Pinpoint the cell where the given text exists, returning its (x, y) midpoint coordinate. 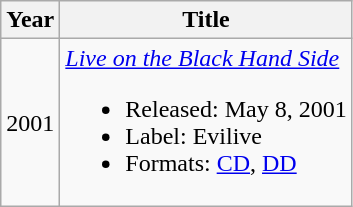
Live on the Black Hand SideReleased: May 8, 2001Label: EviliveFormats: CD, DD (206, 122)
Title (206, 20)
Year (30, 20)
2001 (30, 122)
